Search for the cell housing the specified text and yield its [x, y] center coordinate. 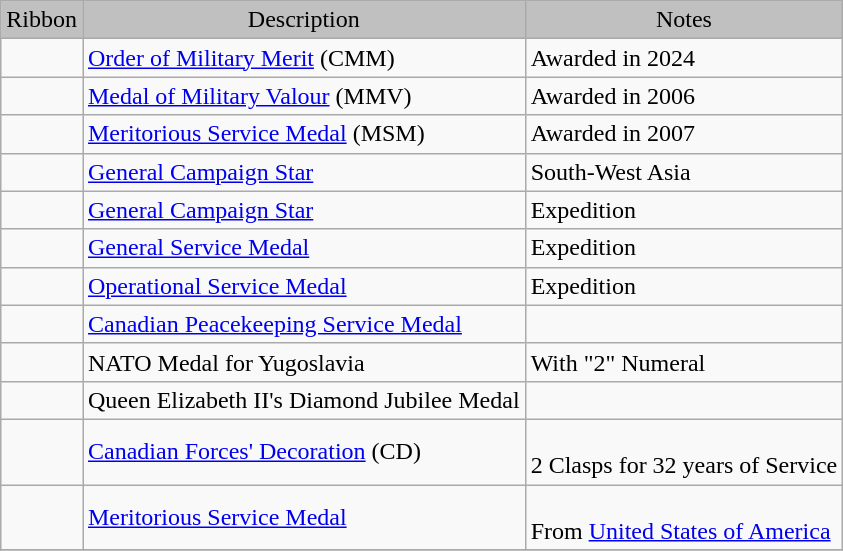
Operational Service Medal [304, 286]
Notes [684, 20]
Medal of Military Valour (MMV) [304, 96]
Description [304, 20]
Ribbon [42, 20]
Awarded in 2007 [684, 134]
Awarded in 2006 [684, 96]
Canadian Forces' Decoration (CD) [304, 452]
Awarded in 2024 [684, 58]
Meritorious Service Medal (MSM) [304, 134]
Canadian Peacekeeping Service Medal [304, 324]
Queen Elizabeth II's Diamond Jubilee Medal [304, 400]
From United States of America [684, 516]
Order of Military Merit (CMM) [304, 58]
General Service Medal [304, 248]
Meritorious Service Medal [304, 516]
With "2" Numeral [684, 362]
NATO Medal for Yugoslavia [304, 362]
2 Clasps for 32 years of Service [684, 452]
South-West Asia [684, 172]
